Determine the (x, y) coordinate at the center of the cell enclosing the given text.  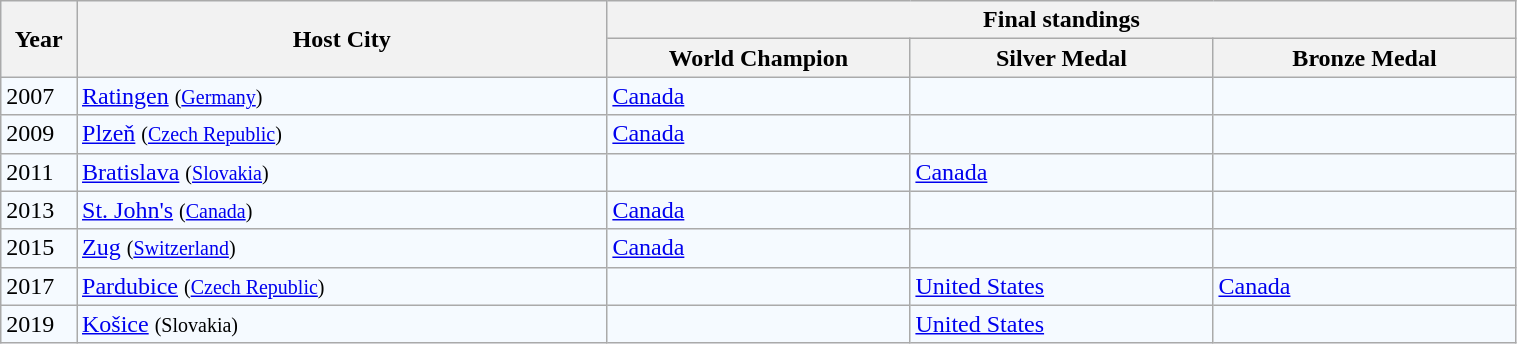
2007 (39, 96)
2013 (39, 210)
St. John's (Canada) (341, 210)
Silver Medal (1062, 58)
Plzeň (Czech Republic) (341, 134)
2011 (39, 172)
Final standings (1062, 20)
Zug (Switzerland) (341, 248)
World Champion (758, 58)
Pardubice (Czech Republic) (341, 286)
2017 (39, 286)
Host City (341, 39)
Bronze Medal (1364, 58)
Košice (Slovakia) (341, 324)
2019 (39, 324)
2015 (39, 248)
Year (39, 39)
Ratingen (Germany) (341, 96)
2009 (39, 134)
Bratislava (Slovakia) (341, 172)
